Locate the cell with the specified text and output its (x, y) center coordinate. 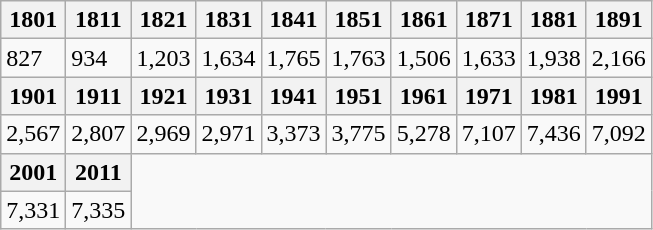
1951 (358, 96)
1811 (98, 20)
3,373 (294, 134)
1921 (164, 96)
5,278 (424, 134)
7,436 (554, 134)
1,506 (424, 58)
1881 (554, 20)
1961 (424, 96)
1971 (488, 96)
1861 (424, 20)
1801 (34, 20)
1,634 (228, 58)
1,765 (294, 58)
1831 (228, 20)
1,938 (554, 58)
3,775 (358, 134)
1891 (618, 20)
1841 (294, 20)
1871 (488, 20)
1,203 (164, 58)
2,971 (228, 134)
1851 (358, 20)
1911 (98, 96)
1,763 (358, 58)
1941 (294, 96)
2,969 (164, 134)
1931 (228, 96)
2,567 (34, 134)
1991 (618, 96)
1981 (554, 96)
1821 (164, 20)
827 (34, 58)
2011 (98, 172)
2,166 (618, 58)
2001 (34, 172)
7,335 (98, 210)
7,092 (618, 134)
1,633 (488, 58)
7,331 (34, 210)
2,807 (98, 134)
934 (98, 58)
7,107 (488, 134)
1901 (34, 96)
